Extract the [x, y] coordinate from the center of the cell holding the provided text.  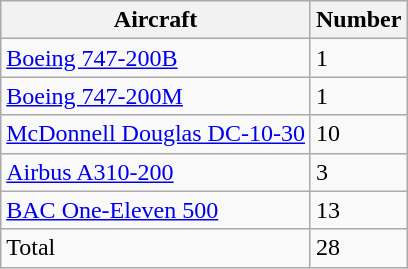
McDonnell Douglas DC-10-30 [156, 134]
Boeing 747-200M [156, 96]
Total [156, 248]
Number [358, 20]
Airbus A310-200 [156, 172]
10 [358, 134]
BAC One-Eleven 500 [156, 210]
Boeing 747-200B [156, 58]
3 [358, 172]
28 [358, 248]
13 [358, 210]
Aircraft [156, 20]
